Locate the cell with the specified text and output its (X, Y) center coordinate. 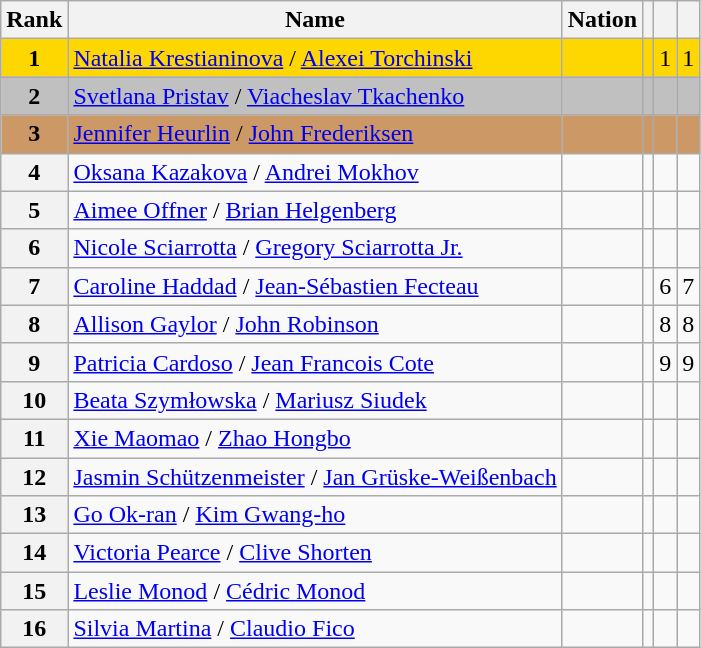
Aimee Offner / Brian Helgenberg (315, 210)
11 (34, 438)
Oksana Kazakova / Andrei Mokhov (315, 172)
Patricia Cardoso / Jean Francois Cote (315, 362)
14 (34, 553)
Allison Gaylor / John Robinson (315, 324)
Victoria Pearce / Clive Shorten (315, 553)
13 (34, 515)
Jasmin Schützenmeister / Jan Grüske-Weißenbach (315, 477)
10 (34, 400)
12 (34, 477)
Jennifer Heurlin / John Frederiksen (315, 134)
2 (34, 96)
16 (34, 629)
Go Ok-ran / Kim Gwang-ho (315, 515)
Natalia Krestianinova / Alexei Torchinski (315, 58)
3 (34, 134)
Name (315, 20)
Nicole Sciarrotta / Gregory Sciarrotta Jr. (315, 248)
Nation (602, 20)
5 (34, 210)
Beata Szymłowska / Mariusz Siudek (315, 400)
Silvia Martina / Claudio Fico (315, 629)
4 (34, 172)
Xie Maomao / Zhao Hongbo (315, 438)
Leslie Monod / Cédric Monod (315, 591)
Rank (34, 20)
Svetlana Pristav / Viacheslav Tkachenko (315, 96)
15 (34, 591)
Caroline Haddad / Jean-Sébastien Fecteau (315, 286)
